From the cell containing the given text, extract its center point as (X, Y) coordinate. 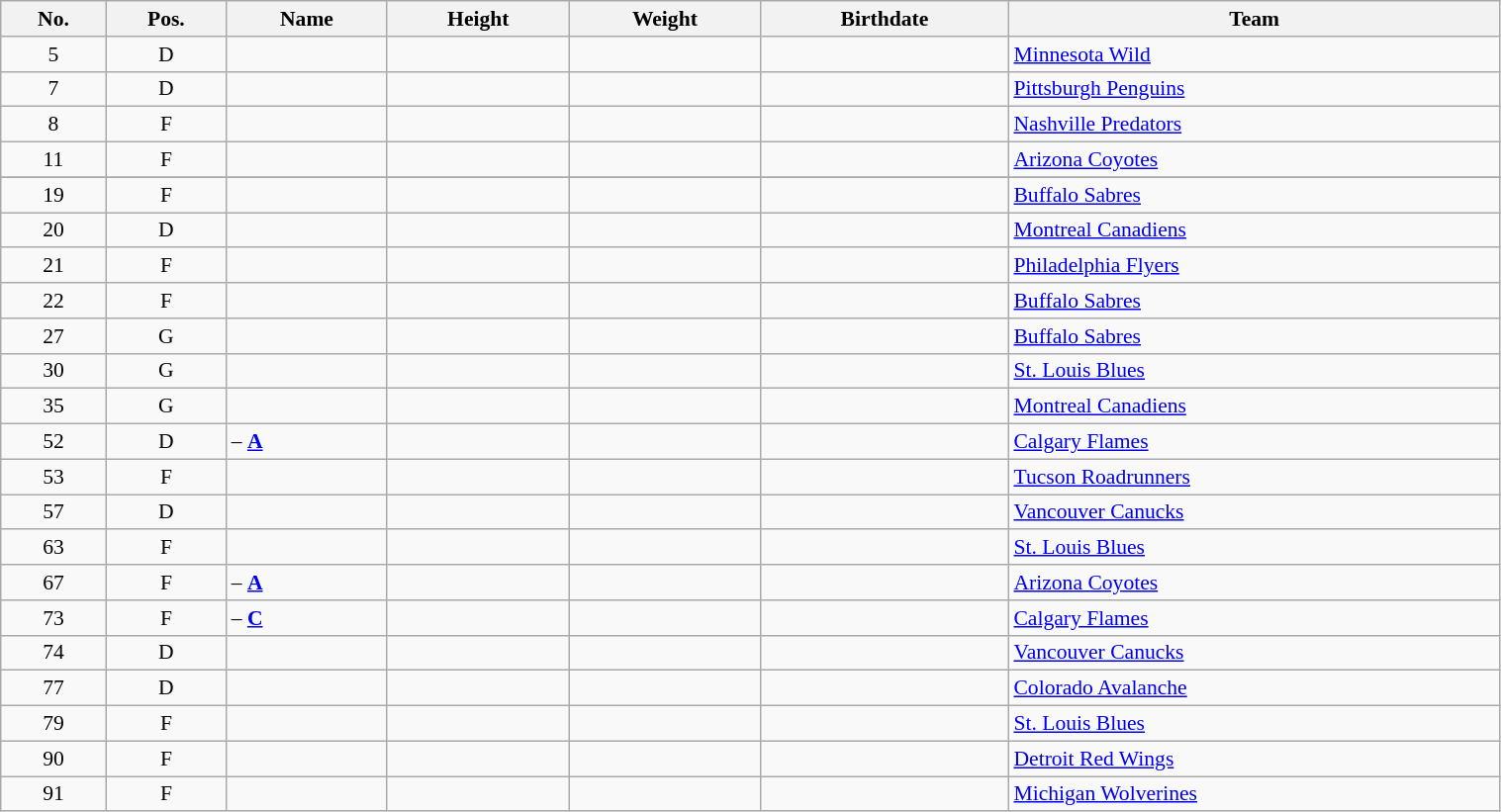
Weight (665, 19)
Pittsburgh Penguins (1255, 89)
35 (53, 406)
Tucson Roadrunners (1255, 477)
20 (53, 230)
Minnesota Wild (1255, 54)
7 (53, 89)
79 (53, 724)
8 (53, 125)
Name (307, 19)
Michigan Wolverines (1255, 794)
27 (53, 336)
91 (53, 794)
5 (53, 54)
Team (1255, 19)
Colorado Avalanche (1255, 688)
53 (53, 477)
19 (53, 195)
Birthdate (885, 19)
Nashville Predators (1255, 125)
– C (307, 618)
63 (53, 548)
90 (53, 759)
67 (53, 583)
Philadelphia Flyers (1255, 266)
73 (53, 618)
Detroit Red Wings (1255, 759)
11 (53, 160)
77 (53, 688)
Height (478, 19)
No. (53, 19)
Pos. (166, 19)
22 (53, 301)
57 (53, 512)
21 (53, 266)
74 (53, 653)
52 (53, 442)
30 (53, 371)
